Pinpoint the cell where the given text exists, returning its (x, y) midpoint coordinate. 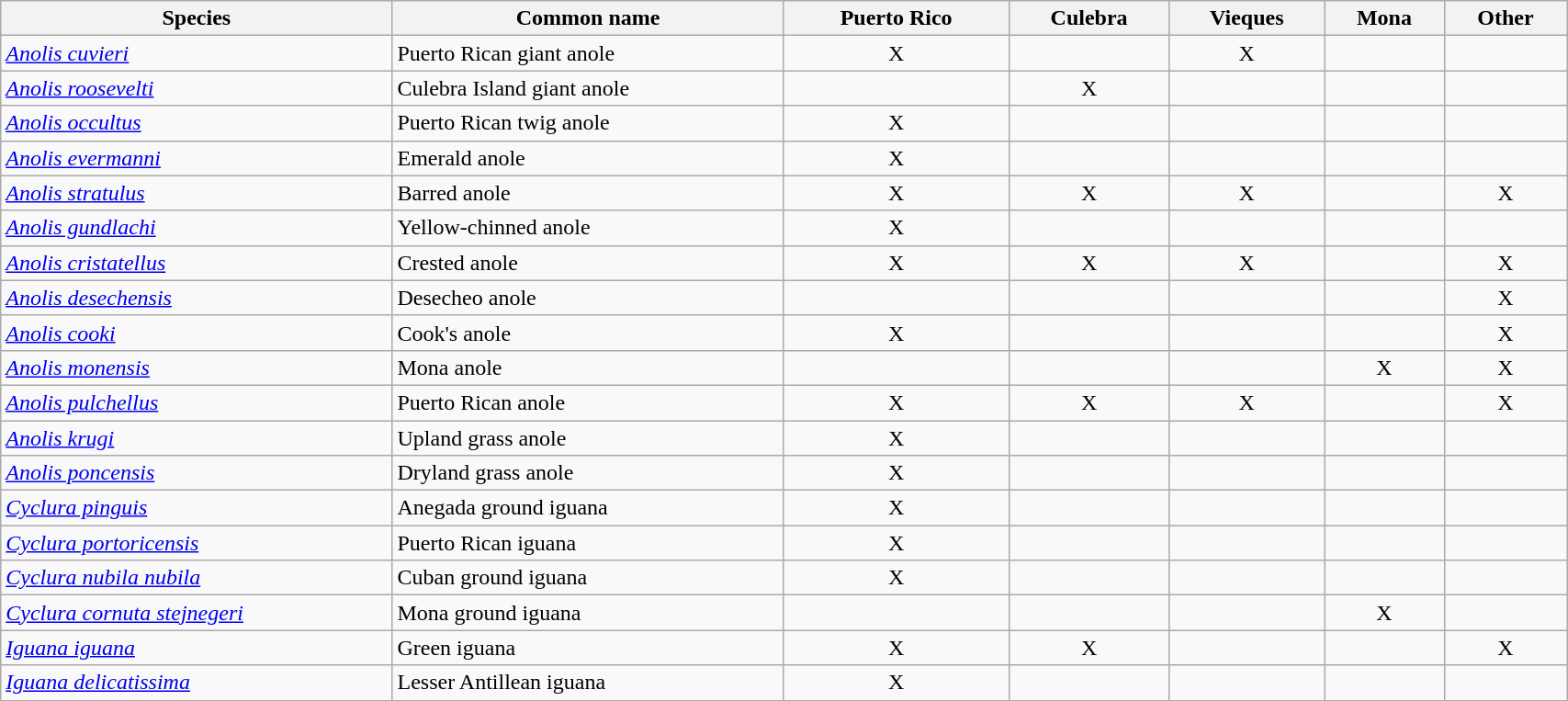
Cyclura nubila nubila (197, 578)
Cook's anole (588, 333)
Anolis krugi (197, 438)
Barred anole (588, 193)
Anolis cristatellus (197, 263)
Cyclura pinguis (197, 508)
Culebra Island giant anole (588, 88)
Puerto Rican iguana (588, 543)
Anegada ground iguana (588, 508)
Iguana iguana (197, 648)
Dryland grass anole (588, 473)
Mona (1385, 18)
Cuban ground iguana (588, 578)
Common name (588, 18)
Anolis cooki (197, 333)
Anolis roosevelti (197, 88)
Vieques (1247, 18)
Anolis pulchellus (197, 402)
Anolis evermanni (197, 158)
Anolis gundlachi (197, 228)
Anolis poncensis (197, 473)
Mona anole (588, 367)
Anolis desechensis (197, 298)
Species (197, 18)
Other (1505, 18)
Anolis monensis (197, 367)
Puerto Rico (897, 18)
Crested anole (588, 263)
Puerto Rican anole (588, 402)
Culebra (1089, 18)
Green iguana (588, 648)
Anolis occultus (197, 123)
Yellow-chinned anole (588, 228)
Desecheo anole (588, 298)
Anolis cuvieri (197, 53)
Cyclura portoricensis (197, 543)
Puerto Rican twig anole (588, 123)
Anolis stratulus (197, 193)
Mona ground iguana (588, 613)
Upland grass anole (588, 438)
Iguana delicatissima (197, 683)
Lesser Antillean iguana (588, 683)
Puerto Rican giant anole (588, 53)
Cyclura cornuta stejnegeri (197, 613)
Emerald anole (588, 158)
